Identify which cell holds the provided text, then report its (X, Y) central coordinate. 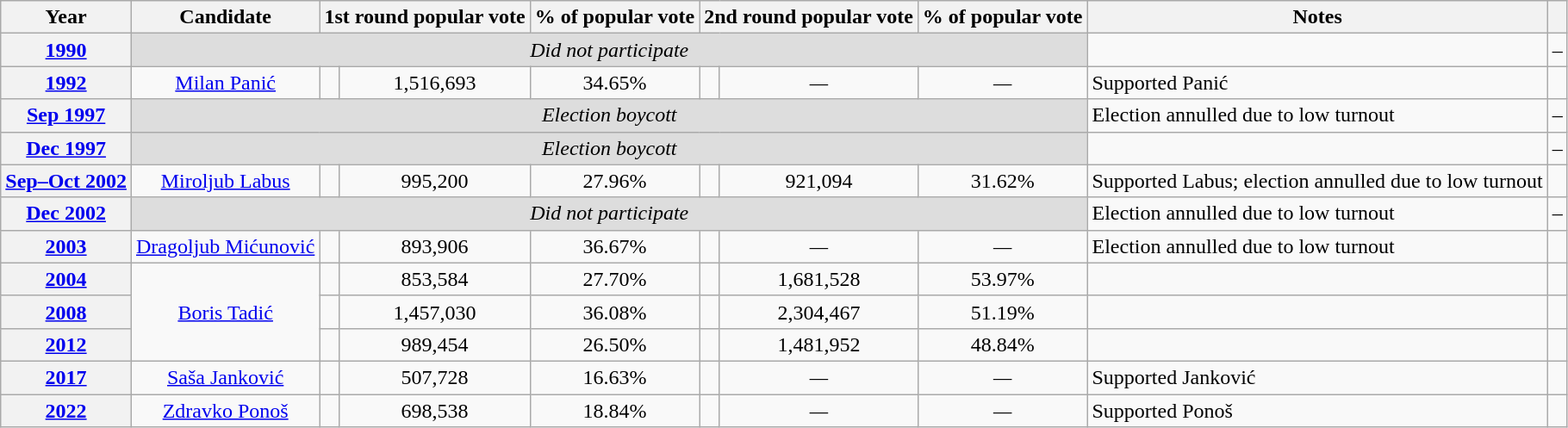
48.84% (1003, 344)
Dec 2002 (66, 214)
2012 (66, 344)
Supported Ponoš (1317, 411)
Supported Labus; election annulled due to low turnout (1317, 181)
507,728 (434, 377)
Boris Tadić (225, 312)
1990 (66, 50)
36.08% (615, 312)
Dec 1997 (66, 148)
989,454 (434, 344)
2nd round popular vote (809, 17)
2003 (66, 246)
1992 (66, 83)
853,584 (434, 279)
Zdravko Ponoš (225, 411)
893,906 (434, 246)
2022 (66, 411)
995,200 (434, 181)
921,094 (818, 181)
53.97% (1003, 279)
27.70% (615, 279)
27.96% (615, 181)
Sep 1997 (66, 115)
16.63% (615, 377)
Supported Janković (1317, 377)
1,516,693 (434, 83)
Candidate (225, 17)
2,304,467 (818, 312)
2017 (66, 377)
Dragoljub Mićunović (225, 246)
2004 (66, 279)
Milan Panić (225, 83)
Saša Janković (225, 377)
Supported Panić (1317, 83)
Notes (1317, 17)
1st round popular vote (425, 17)
18.84% (615, 411)
31.62% (1003, 181)
Sep–Oct 2002 (66, 181)
698,538 (434, 411)
51.19% (1003, 312)
1,481,952 (818, 344)
34.65% (615, 83)
2008 (66, 312)
Year (66, 17)
Miroljub Labus (225, 181)
1,681,528 (818, 279)
36.67% (615, 246)
1,457,030 (434, 312)
26.50% (615, 344)
